Output the [x, y] coordinate of the center of the cell containing the given text.  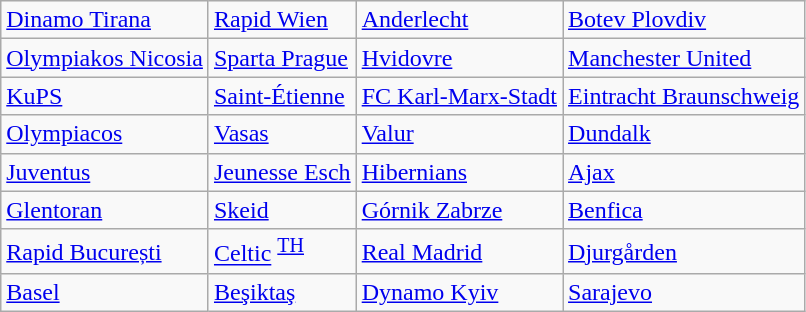
Skeid [282, 210]
Rapid București [105, 252]
Celtic TH [282, 252]
Dinamo Tirana [105, 20]
Djurgården [684, 252]
Jeunesse Esch [282, 172]
Hibernians [459, 172]
Sparta Prague [282, 58]
FC Karl-Marx-Stadt [459, 96]
Real Madrid [459, 252]
Juventus [105, 172]
Valur [459, 134]
Eintracht Braunschweig [684, 96]
Dynamo Kyiv [459, 293]
Benfica [684, 210]
Rapid Wien [282, 20]
Botev Plovdiv [684, 20]
Dundalk [684, 134]
Glentoran [105, 210]
Olympiakos Nicosia [105, 58]
Saint-Étienne [282, 96]
Hvidovre [459, 58]
Olympiacos [105, 134]
Beşiktaş [282, 293]
Basel [105, 293]
Anderlecht [459, 20]
KuPS [105, 96]
Manchester United [684, 58]
Sarajevo [684, 293]
Vasas [282, 134]
Górnik Zabrze [459, 210]
Ajax [684, 172]
